Find where the given text appears and provide that cell's center as (x, y) coordinate. 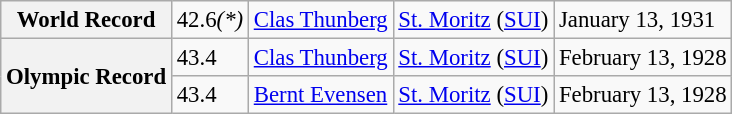
Olympic Record (86, 76)
Bernt Evensen (320, 95)
January 13, 1931 (643, 20)
42.6(*) (210, 20)
World Record (86, 20)
